For the text-containing cell, return its midpoint in (x, y) coordinate format. 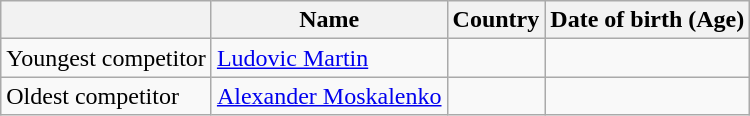
Oldest competitor (106, 96)
Alexander Moskalenko (329, 96)
Name (329, 20)
Youngest competitor (106, 58)
Date of birth (Age) (648, 20)
Ludovic Martin (329, 58)
Country (496, 20)
